For the text-containing cell, return its midpoint in (X, Y) coordinate format. 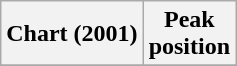
Chart (2001) (72, 34)
Peakposition (189, 34)
